Determine the [X, Y] coordinate at the center of the cell enclosing the given text.  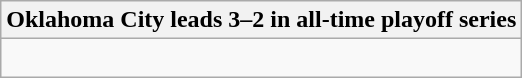
Oklahoma City leads 3–2 in all-time playoff series [262, 20]
